Locate the cell with the specified text and output its [X, Y] center coordinate. 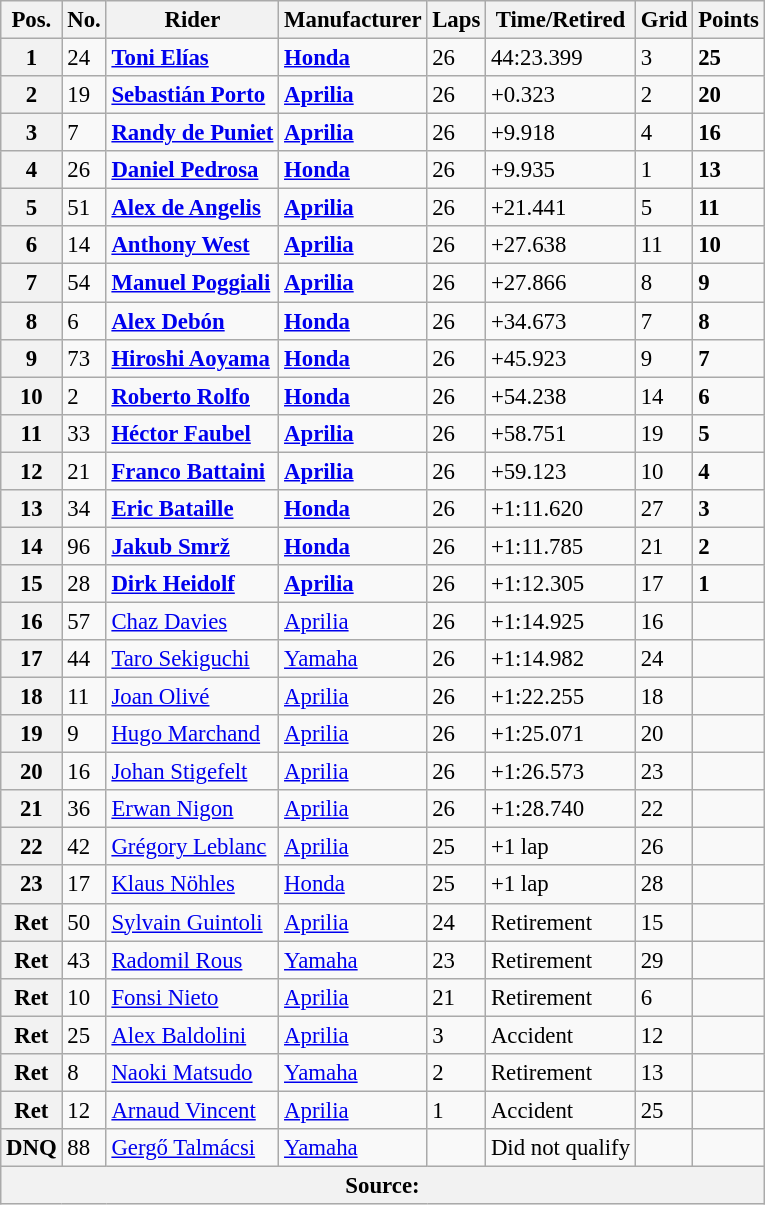
43 [84, 960]
Anthony West [192, 245]
Johan Stigefelt [192, 772]
+1:14.982 [561, 659]
Roberto Rolfo [192, 396]
Manufacturer [353, 20]
Franco Battaini [192, 471]
33 [84, 433]
Time/Retired [561, 20]
+27.866 [561, 283]
44:23.399 [561, 58]
96 [84, 546]
Héctor Faubel [192, 433]
Naoki Matsudo [192, 1073]
Erwan Nigon [192, 809]
Chaz Davies [192, 621]
Alex Debón [192, 321]
Fonsi Nieto [192, 997]
Joan Olivé [192, 697]
36 [84, 809]
Grégory Leblanc [192, 847]
+45.923 [561, 358]
+54.238 [561, 396]
Alex de Angelis [192, 208]
Gergő Talmácsi [192, 1148]
88 [84, 1148]
Pos. [32, 20]
+1:25.071 [561, 734]
Jakub Smrž [192, 546]
+27.638 [561, 245]
+9.918 [561, 133]
34 [84, 509]
+1:11.620 [561, 509]
Alex Baldolini [192, 1035]
Hugo Marchand [192, 734]
+21.441 [561, 208]
+1:26.573 [561, 772]
Points [728, 20]
Eric Bataille [192, 509]
Randy de Puniet [192, 133]
+58.751 [561, 433]
Did not qualify [561, 1148]
Source: [382, 1185]
No. [84, 20]
Rider [192, 20]
50 [84, 922]
Toni Elías [192, 58]
73 [84, 358]
+34.673 [561, 321]
Laps [456, 20]
Arnaud Vincent [192, 1110]
DNQ [32, 1148]
+0.323 [561, 95]
Manuel Poggiali [192, 283]
54 [84, 283]
42 [84, 847]
Daniel Pedrosa [192, 170]
Klaus Nöhles [192, 885]
+1:12.305 [561, 584]
+1:11.785 [561, 546]
44 [84, 659]
+1:28.740 [561, 809]
Hiroshi Aoyama [192, 358]
+9.935 [561, 170]
29 [664, 960]
Dirk Heidolf [192, 584]
51 [84, 208]
57 [84, 621]
+59.123 [561, 471]
Taro Sekiguchi [192, 659]
+1:14.925 [561, 621]
Sebastián Porto [192, 95]
27 [664, 509]
Radomil Rous [192, 960]
Grid [664, 20]
Sylvain Guintoli [192, 922]
+1:22.255 [561, 697]
